Return (X, Y) of the center of cell containing provided text 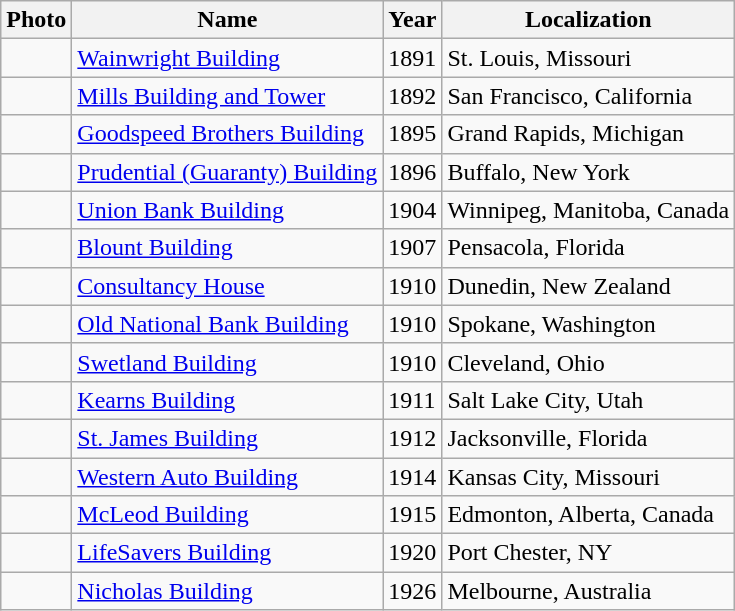
Consultancy House (228, 286)
LifeSavers Building (228, 553)
1920 (412, 553)
Photo (36, 20)
1891 (412, 58)
Blount Building (228, 248)
Wainwright Building (228, 58)
Salt Lake City, Utah (588, 400)
Port Chester, NY (588, 553)
Nicholas Building (228, 591)
1912 (412, 438)
Pensacola, Florida (588, 248)
Buffalo, New York (588, 172)
Swetland Building (228, 362)
Kearns Building (228, 400)
1904 (412, 210)
Spokane, Washington (588, 324)
1915 (412, 515)
Kansas City, Missouri (588, 477)
Year (412, 20)
Name (228, 20)
Prudential (Guaranty) Building (228, 172)
1895 (412, 134)
San Francisco, California (588, 96)
Old National Bank Building (228, 324)
1892 (412, 96)
St. Louis, Missouri (588, 58)
Jacksonville, Florida (588, 438)
1926 (412, 591)
1914 (412, 477)
Melbourne, Australia (588, 591)
Western Auto Building (228, 477)
St. James Building (228, 438)
1911 (412, 400)
Cleveland, Ohio (588, 362)
Edmonton, Alberta, Canada (588, 515)
Grand Rapids, Michigan (588, 134)
Goodspeed Brothers Building (228, 134)
1896 (412, 172)
Union Bank Building (228, 210)
McLeod Building (228, 515)
Localization (588, 20)
Winnipeg, Manitoba, Canada (588, 210)
1907 (412, 248)
Mills Building and Tower (228, 96)
Dunedin, New Zealand (588, 286)
